Pinpoint the cell where the given text exists, returning its (X, Y) midpoint coordinate. 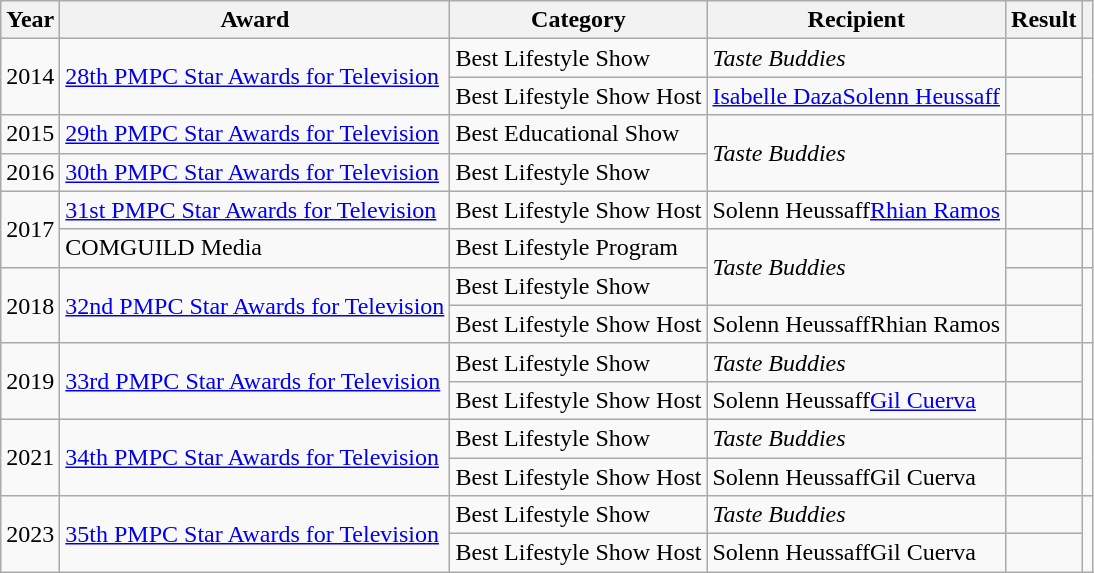
35th PMPC Star Awards for Television (255, 534)
30th PMPC Star Awards for Television (255, 172)
2014 (30, 77)
Result (1044, 20)
Recipient (856, 20)
2015 (30, 134)
2018 (30, 305)
Category (578, 20)
28th PMPC Star Awards for Television (255, 77)
2021 (30, 457)
Year (30, 20)
34th PMPC Star Awards for Television (255, 457)
Best Lifestyle Program (578, 248)
Best Educational Show (578, 134)
Award (255, 20)
29th PMPC Star Awards for Television (255, 134)
33rd PMPC Star Awards for Television (255, 381)
32nd PMPC Star Awards for Television (255, 305)
2017 (30, 229)
2016 (30, 172)
2023 (30, 534)
2019 (30, 381)
31st PMPC Star Awards for Television (255, 210)
COMGUILD Media (255, 248)
Isabelle DazaSolenn Heussaff (856, 96)
